Output the (x, y) coordinate of the center of the cell containing the given text.  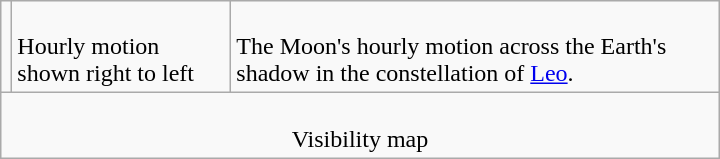
Hourly motion shown right to left (122, 47)
The Moon's hourly motion across the Earth's shadow in the constellation of Leo. (475, 47)
Visibility map (360, 126)
